Provide the (x, y) coordinate of the cell's center where the given text is located.  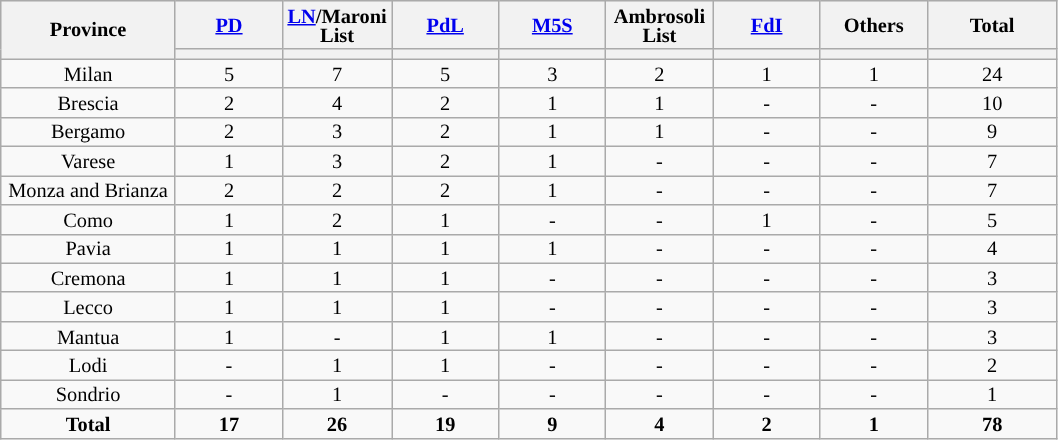
Others (874, 24)
Milan (88, 74)
Cremona (88, 278)
Lecco (88, 306)
17 (228, 424)
Province (88, 29)
FdI (766, 24)
Brescia (88, 102)
LN/Maroni List (338, 24)
Varese (88, 160)
Bergamo (88, 132)
24 (992, 74)
Lodi (88, 364)
M5S (552, 24)
Como (88, 218)
Ambrosoli List (660, 24)
19 (446, 424)
78 (992, 424)
10 (992, 102)
PdL (446, 24)
Mantua (88, 336)
Monza and Brianza (88, 190)
26 (338, 424)
Sondrio (88, 394)
Pavia (88, 248)
PD (228, 24)
